Detect which cell encompasses the target text, then output its (X, Y) center coordinate. 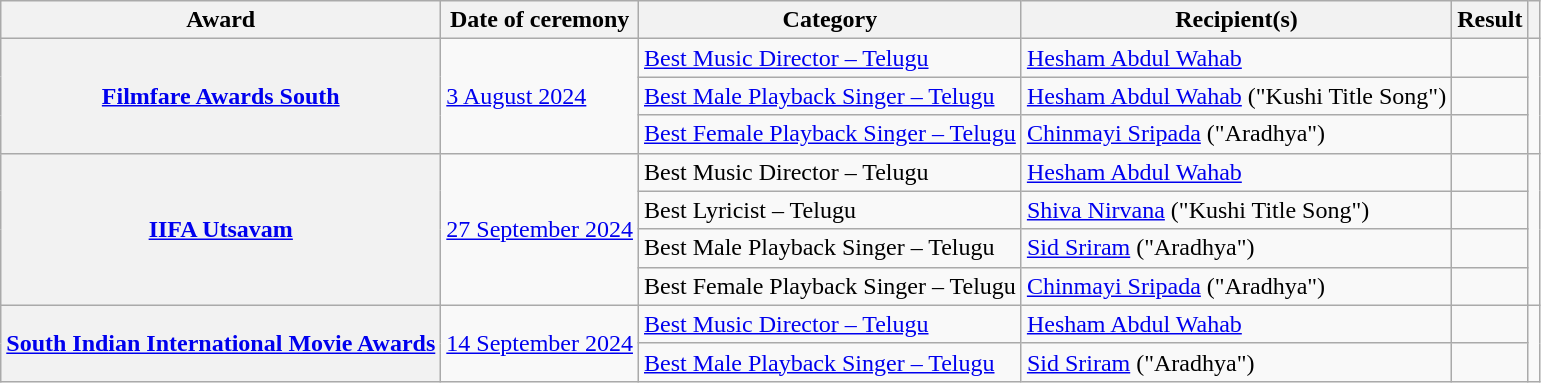
27 September 2024 (540, 229)
Award (221, 20)
Result (1490, 20)
Recipient(s) (1236, 20)
Category (830, 20)
3 August 2024 (540, 96)
14 September 2024 (540, 343)
Hesham Abdul Wahab ("Kushi Title Song") (1236, 96)
Filmfare Awards South (221, 96)
South Indian International Movie Awards (221, 343)
Shiva Nirvana ("Kushi Title Song") (1236, 210)
IIFA Utsavam (221, 229)
Best Lyricist – Telugu (830, 210)
Date of ceremony (540, 20)
